Detect which cell encompasses the target text, then output its (x, y) center coordinate. 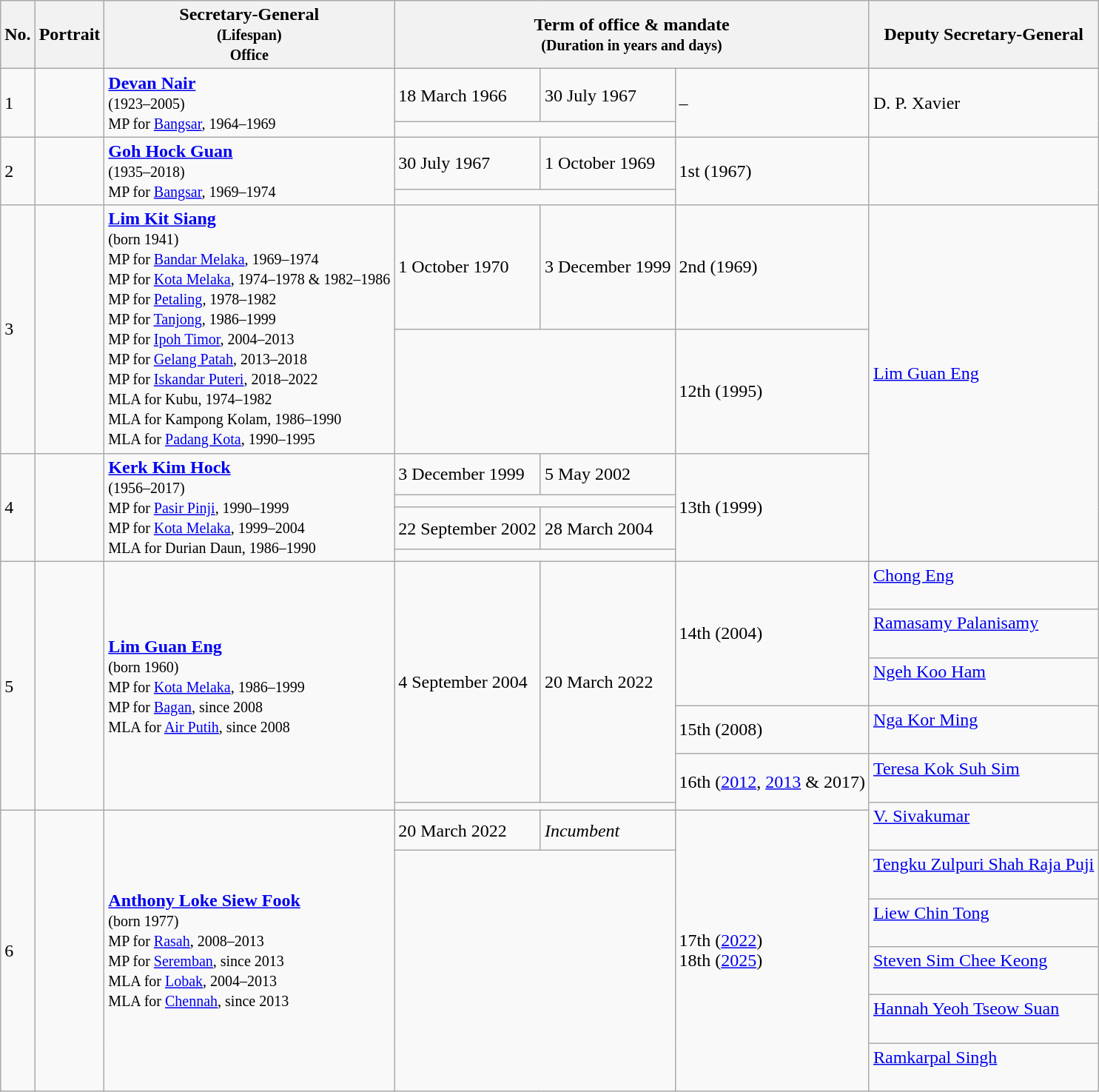
1 October 1970 (468, 267)
2nd (1969) (772, 267)
6 (18, 951)
Teresa Kok Suh Sim (983, 777)
3 (18, 329)
Portrait (70, 35)
Anthony Loke Siew Fook (born 1977) MP for Rasah, 2008–2013 MP for Seremban, since 2013 MLA for Lobak, 2004–2013 MLA for Chennah, since 2013 (249, 951)
Ramkarpal Singh (983, 1068)
Liew Chin Tong (983, 922)
Term of office & mandate(Duration in years and days) (632, 35)
22 September 2002 (468, 529)
14th (2004) (772, 634)
16th (2012, 2013 & 2017) (772, 782)
5 May 2002 (608, 474)
18 March 1966 (468, 95)
No. (18, 35)
Tengku Zulpuri Shah Raja Puji (983, 874)
17th (2022)18th (2025) (772, 951)
4 (18, 507)
4 September 2004 (468, 681)
Deputy Secretary-General (983, 35)
– (772, 103)
13th (1999) (772, 507)
Incumbent (608, 830)
Lim Guan Eng (born 1960) MP for Kota Melaka, 1986–1999 MP for Bagan, since 2008 MLA for Air Putih, since 2008 (249, 686)
1 (18, 103)
Nga Kor Ming (983, 730)
Secretary-General(Lifespan)Office (249, 35)
V. Sivakumar (983, 826)
28 March 2004 (608, 529)
Lim Guan Eng (983, 383)
Goh Hock Guan (1935–2018) MP for Bangsar, 1969–1974 (249, 171)
5 (18, 686)
12th (1995) (772, 391)
1 October 1969 (608, 163)
Devan Nair (1923–2005) MP for Bangsar, 1964–1969 (249, 103)
Steven Sim Chee Keong (983, 971)
2 (18, 171)
Ramasamy Palanisamy (983, 634)
Hannah Yeoh Tseow Suan (983, 1019)
Ngeh Koo Ham (983, 681)
Chong Eng (983, 585)
D. P. Xavier (983, 103)
Kerk Kim Hock (1956–2017) MP for Pasir Pinji, 1990–1999 MP for Kota Melaka, 1999–2004 MLA for Durian Daun, 1986–1990 (249, 507)
1st (1967) (772, 171)
15th (2008) (772, 730)
